Determine the (x, y) coordinate at the center of the cell enclosing the given text.  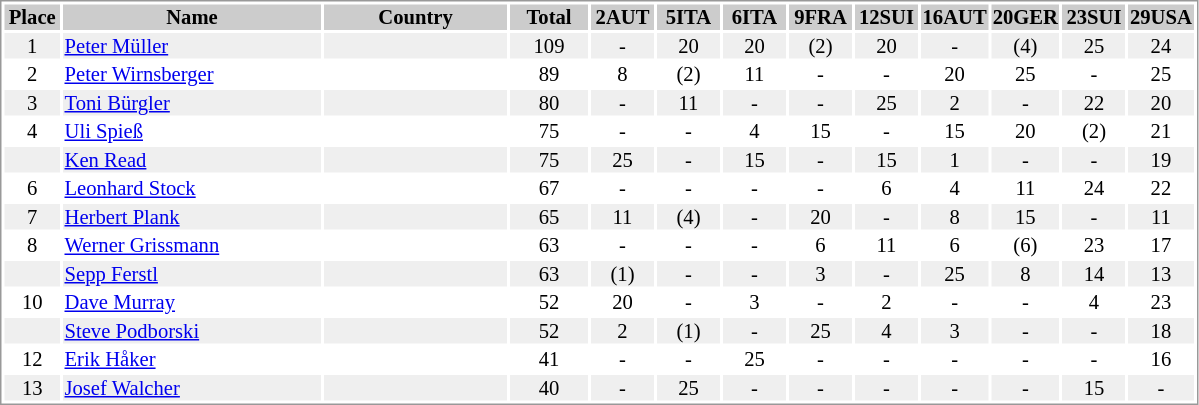
Country (416, 17)
17 (1160, 245)
10 (32, 303)
21 (1160, 131)
Leonhard Stock (192, 189)
12 (32, 359)
19 (1160, 160)
65 (549, 217)
18 (1160, 331)
Erik Håker (192, 359)
67 (549, 189)
Name (192, 17)
Sepp Ferstl (192, 274)
Dave Murray (192, 303)
109 (549, 46)
(6) (1025, 245)
80 (549, 103)
16 (1160, 359)
7 (32, 217)
16AUT (954, 17)
Josef Walcher (192, 388)
20GER (1025, 17)
6ITA (754, 17)
40 (549, 388)
Werner Grissmann (192, 245)
2AUT (622, 17)
5ITA (688, 17)
Toni Bürgler (192, 103)
Total (549, 17)
Herbert Plank (192, 217)
Peter Müller (192, 46)
Ken Read (192, 160)
Peter Wirnsberger (192, 75)
29USA (1160, 17)
23SUI (1094, 17)
Uli Spieß (192, 131)
14 (1094, 274)
41 (549, 359)
89 (549, 75)
9FRA (820, 17)
Steve Podborski (192, 331)
12SUI (886, 17)
Place (32, 17)
